Locate the cell with the specified text and output its (X, Y) center coordinate. 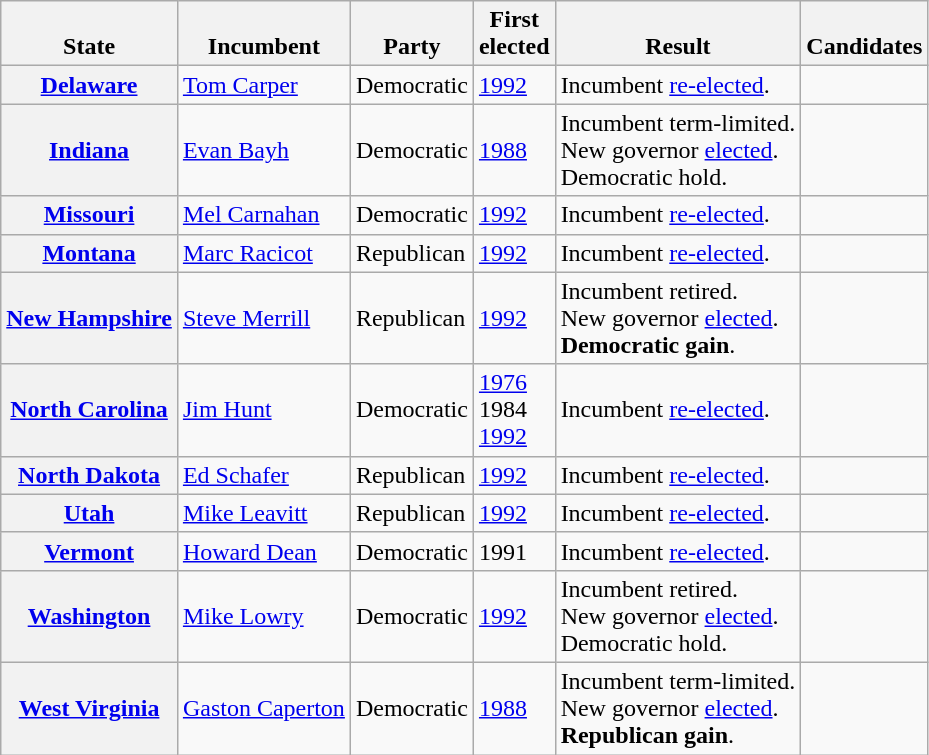
Missouri (90, 215)
Mel Carnahan (264, 215)
Utah (90, 513)
Howard Dean (264, 551)
Incumbent (264, 34)
Incumbent retired.New governor elected.Democratic gain. (678, 318)
19761984 1992 (514, 410)
Incumbent retired.New governor elected.Democratic hold. (678, 616)
Washington (90, 616)
Steve Merrill (264, 318)
Incumbent term-limited.New governor elected.Republican gain. (678, 708)
Jim Hunt (264, 410)
Indiana (90, 150)
Mike Leavitt (264, 513)
Incumbent term-limited.New governor elected.Democratic hold. (678, 150)
Delaware (90, 85)
Tom Carper (264, 85)
Party (412, 34)
Candidates (864, 34)
Firstelected (514, 34)
Mike Lowry (264, 616)
Ed Schafer (264, 475)
North Carolina (90, 410)
Gaston Caperton (264, 708)
Montana (90, 253)
Result (678, 34)
New Hampshire (90, 318)
North Dakota (90, 475)
West Virginia (90, 708)
Marc Racicot (264, 253)
Vermont (90, 551)
1991 (514, 551)
Evan Bayh (264, 150)
State (90, 34)
